Return the (X, Y) coordinate for the center point of the cell that contains the specified text.  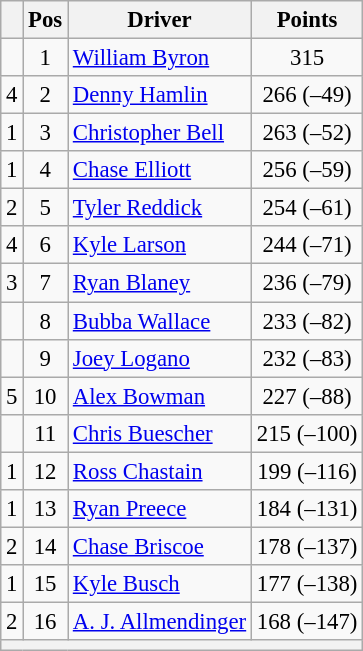
233 (–82) (306, 321)
Tyler Reddick (160, 208)
227 (–88) (306, 396)
6 (46, 245)
236 (–79) (306, 283)
178 (–137) (306, 546)
11 (46, 433)
Chris Buescher (160, 433)
184 (–131) (306, 509)
199 (–116) (306, 471)
177 (–138) (306, 584)
Ryan Blaney (160, 283)
168 (–147) (306, 621)
9 (46, 358)
266 (–49) (306, 95)
Pos (46, 20)
Christopher Bell (160, 133)
10 (46, 396)
254 (–61) (306, 208)
Driver (160, 20)
William Byron (160, 58)
Ross Chastain (160, 471)
Ryan Preece (160, 509)
16 (46, 621)
Alex Bowman (160, 396)
244 (–71) (306, 245)
14 (46, 546)
Kyle Larson (160, 245)
Bubba Wallace (160, 321)
315 (306, 58)
13 (46, 509)
Joey Logano (160, 358)
256 (–59) (306, 170)
232 (–83) (306, 358)
12 (46, 471)
15 (46, 584)
215 (–100) (306, 433)
Kyle Busch (160, 584)
A. J. Allmendinger (160, 621)
263 (–52) (306, 133)
Chase Elliott (160, 170)
Chase Briscoe (160, 546)
8 (46, 321)
Points (306, 20)
7 (46, 283)
Denny Hamlin (160, 95)
